Extract the [x, y] coordinate from the center of the cell holding the provided text.  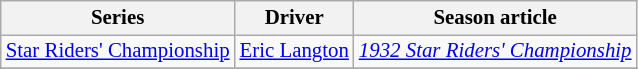
Season article [496, 18]
Series [118, 18]
Driver [294, 18]
Star Riders' Championship [118, 51]
Eric Langton [294, 51]
1932 Star Riders' Championship [496, 51]
